Identify which cell holds the provided text, then report its [X, Y] central coordinate. 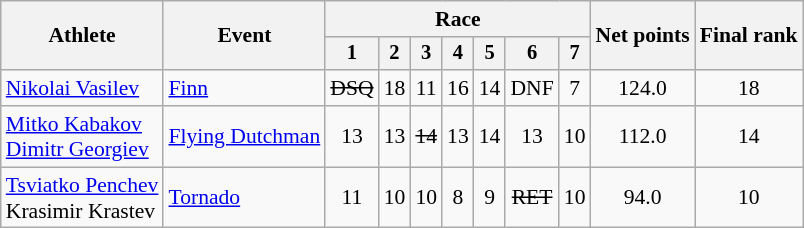
Nikolai Vasilev [82, 88]
3 [426, 54]
124.0 [642, 88]
6 [532, 54]
Tornado [244, 198]
DNF [532, 88]
Athlete [82, 36]
5 [490, 54]
9 [490, 198]
Finn [244, 88]
94.0 [642, 198]
16 [458, 88]
4 [458, 54]
Event [244, 36]
112.0 [642, 136]
8 [458, 198]
2 [395, 54]
Mitko KabakovDimitr Georgiev [82, 136]
Race [458, 19]
DSQ [352, 88]
Net points [642, 36]
Tsviatko PenchevKrasimir Krastev [82, 198]
Final rank [749, 36]
RET [532, 198]
1 [352, 54]
Flying Dutchman [244, 136]
